Provide the [X, Y] coordinate of the cell's center where the given text is located.  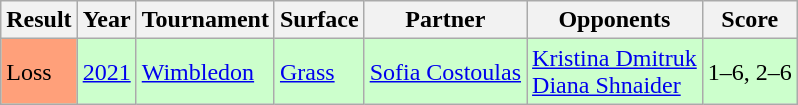
Surface [319, 20]
1–6, 2–6 [750, 72]
Year [106, 20]
Sofia Costoulas [445, 72]
2021 [106, 72]
Partner [445, 20]
Wimbledon [205, 72]
Opponents [615, 20]
Grass [319, 72]
Tournament [205, 20]
Result [39, 20]
Kristina Dmitruk Diana Shnaider [615, 72]
Score [750, 20]
Loss [39, 72]
